Find where the given text appears and provide that cell's center as [X, Y] coordinate. 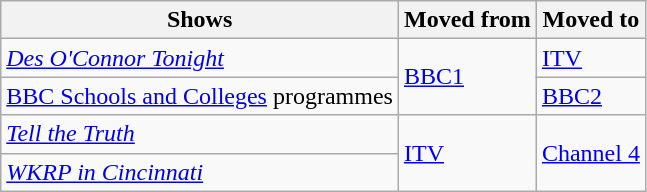
Moved from [467, 20]
BBC1 [467, 77]
BBC Schools and Colleges programmes [200, 96]
BBC2 [590, 96]
WKRP in Cincinnati [200, 172]
Des O'Connor Tonight [200, 58]
Moved to [590, 20]
Channel 4 [590, 153]
Tell the Truth [200, 134]
Shows [200, 20]
